Provide the [X, Y] coordinate of the cell's center where the given text is located.  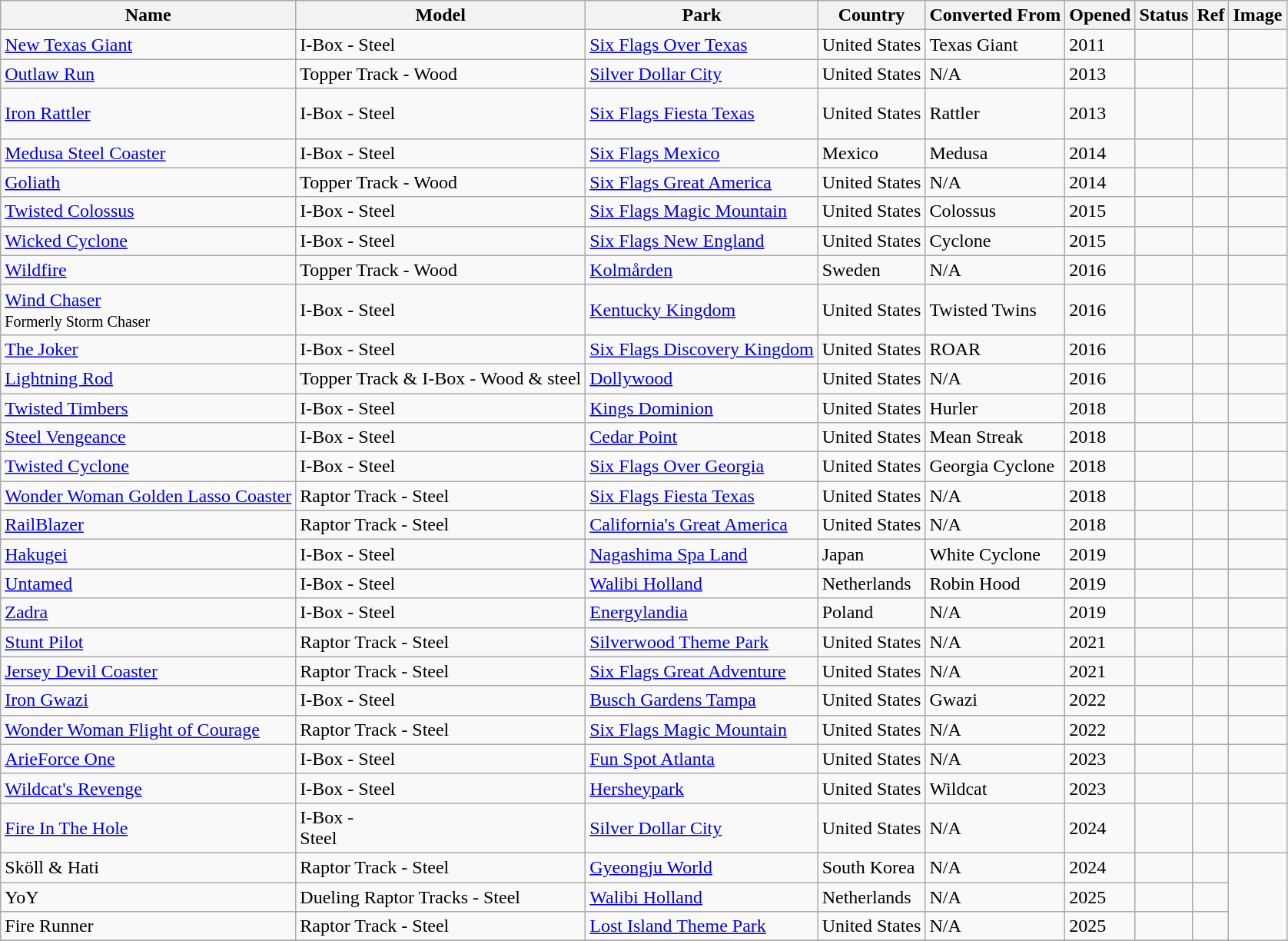
Hurler [995, 408]
Model [441, 15]
Mexico [871, 153]
Mean Streak [995, 437]
Rattler [995, 114]
Converted From [995, 15]
Georgia Cyclone [995, 467]
Energylandia [702, 613]
Dueling Raptor Tracks - Steel [441, 897]
Iron Gwazi [148, 700]
Goliath [148, 182]
Gwazi [995, 700]
Six Flags New England [702, 241]
South Korea [871, 867]
Twisted Colossus [148, 211]
Japan [871, 554]
Medusa [995, 153]
Wonder Woman Golden Lasso Coaster [148, 496]
Steel Vengeance [148, 437]
California's Great America [702, 525]
Texas Giant [995, 45]
Country [871, 15]
Silverwood Theme Park [702, 642]
Park [702, 15]
Twisted Cyclone [148, 467]
Robin Hood [995, 584]
Twisted Twins [995, 309]
I-Box -Steel [441, 827]
Kentucky Kingdom [702, 309]
Fire Runner [148, 926]
Hakugei [148, 554]
Zadra [148, 613]
New Texas Giant [148, 45]
Six Flags Over Georgia [702, 467]
Sweden [871, 270]
Six Flags Over Texas [702, 45]
Lost Island Theme Park [702, 926]
Status [1164, 15]
Wind Chaser Formerly Storm Chaser [148, 309]
Hersheypark [702, 788]
Nagashima Spa Land [702, 554]
Wildfire [148, 270]
Fun Spot Atlanta [702, 759]
Dollywood [702, 378]
Ref [1211, 15]
ArieForce One [148, 759]
Colossus [995, 211]
Iron Rattler [148, 114]
Twisted Timbers [148, 408]
Untamed [148, 584]
YoY [148, 897]
2011 [1100, 45]
Kings Dominion [702, 408]
Opened [1100, 15]
Poland [871, 613]
Six Flags Mexico [702, 153]
Image [1257, 15]
Cyclone [995, 241]
ROAR [995, 349]
RailBlazer [148, 525]
Busch Gardens Tampa [702, 700]
Wildcat [995, 788]
Jersey Devil Coaster [148, 671]
Lightning Rod [148, 378]
Medusa Steel Coaster [148, 153]
Cedar Point [702, 437]
Six Flags Great America [702, 182]
Stunt Pilot [148, 642]
Name [148, 15]
Sköll & Hati [148, 867]
Six Flags Discovery Kingdom [702, 349]
Topper Track & I-Box - Wood & steel [441, 378]
Fire In The Hole [148, 827]
Outlaw Run [148, 74]
White Cyclone [995, 554]
Wicked Cyclone [148, 241]
Gyeongju World [702, 867]
Kolmården [702, 270]
Wildcat's Revenge [148, 788]
Wonder Woman Flight of Courage [148, 730]
The Joker [148, 349]
Six Flags Great Adventure [702, 671]
